Scan for the cell matching the given text and deliver its [X, Y] coordinate at center. 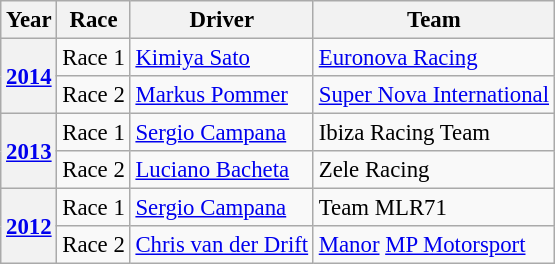
Super Nova International [434, 95]
2014 [29, 76]
Markus Pommer [222, 95]
Team [434, 20]
Ibiza Racing Team [434, 133]
Race [94, 20]
Kimiya Sato [222, 58]
Zele Racing [434, 170]
Euronova Racing [434, 58]
Manor MP Motorsport [434, 245]
2012 [29, 226]
Team MLR71 [434, 208]
2013 [29, 152]
Driver [222, 20]
Luciano Bacheta [222, 170]
Year [29, 20]
Chris van der Drift [222, 245]
